Extract the [X, Y] coordinate from the center of the cell holding the provided text.  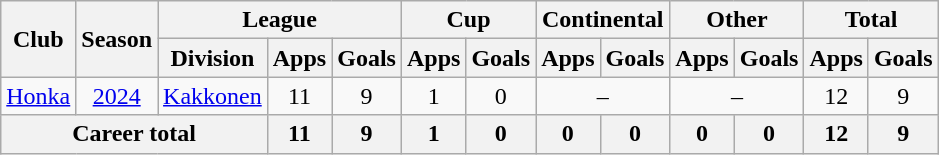
Division [213, 58]
Continental [603, 20]
Other [737, 20]
League [280, 20]
Cup [468, 20]
Club [38, 39]
Honka [38, 96]
Season [117, 39]
2024 [117, 96]
Total [871, 20]
Kakkonen [213, 96]
Career total [134, 134]
